Pinpoint the cell where the given text exists, returning its [x, y] midpoint coordinate. 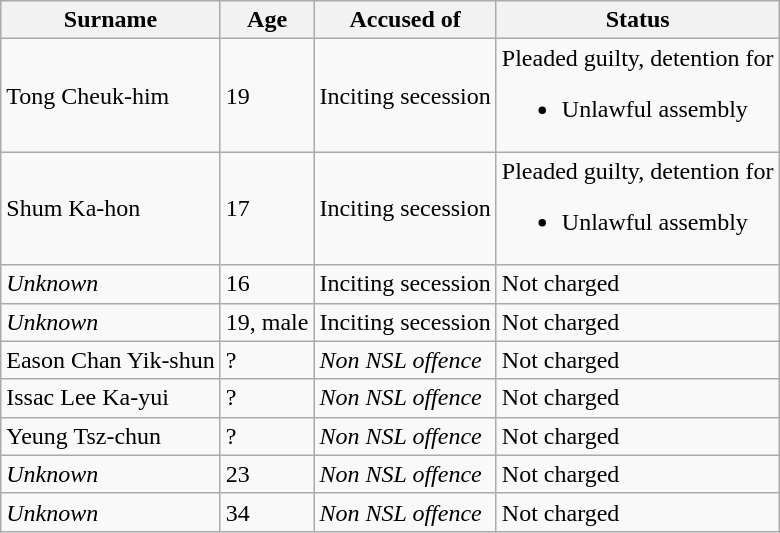
Status [638, 20]
19, male [267, 322]
Surname [110, 20]
Yeung Tsz-chun [110, 436]
17 [267, 208]
Shum Ka-hon [110, 208]
Issac Lee Ka-yui [110, 398]
23 [267, 474]
34 [267, 512]
Age [267, 20]
Eason Chan Yik-shun [110, 360]
16 [267, 284]
19 [267, 96]
Tong Cheuk-him [110, 96]
Accused of [405, 20]
